Return [X, Y] of the center of cell containing provided text 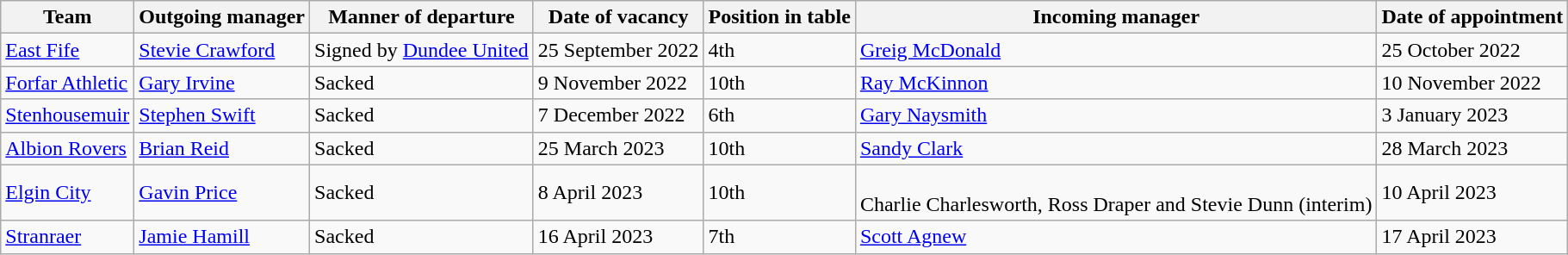
8 April 2023 [618, 193]
7 December 2022 [618, 115]
Albion Rovers [67, 148]
10 April 2023 [1472, 193]
Stenhousemuir [67, 115]
6th [779, 115]
Date of vacancy [618, 17]
Incoming manager [1116, 17]
25 September 2022 [618, 50]
Charlie Charlesworth, Ross Draper and Stevie Dunn (interim) [1116, 193]
25 October 2022 [1472, 50]
Stephen Swift [222, 115]
Stranraer [67, 237]
Scott Agnew [1116, 237]
Sandy Clark [1116, 148]
Greig McDonald [1116, 50]
3 January 2023 [1472, 115]
Elgin City [67, 193]
Brian Reid [222, 148]
Gary Irvine [222, 83]
Position in table [779, 17]
East Fife [67, 50]
Team [67, 17]
28 March 2023 [1472, 148]
4th [779, 50]
Date of appointment [1472, 17]
Jamie Hamill [222, 237]
25 March 2023 [618, 148]
Outgoing manager [222, 17]
7th [779, 237]
Forfar Athletic [67, 83]
Gavin Price [222, 193]
17 April 2023 [1472, 237]
Gary Naysmith [1116, 115]
Ray McKinnon [1116, 83]
16 April 2023 [618, 237]
Signed by Dundee United [422, 50]
10 November 2022 [1472, 83]
Stevie Crawford [222, 50]
9 November 2022 [618, 83]
Manner of departure [422, 17]
